Determine the (X, Y) coordinate at the center of the cell enclosing the given text.  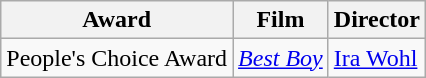
Director (376, 20)
Ira Wohl (376, 58)
Best Boy (281, 58)
Film (281, 20)
Award (117, 20)
People's Choice Award (117, 58)
